Find where the given text appears and provide that cell's center as [X, Y] coordinate. 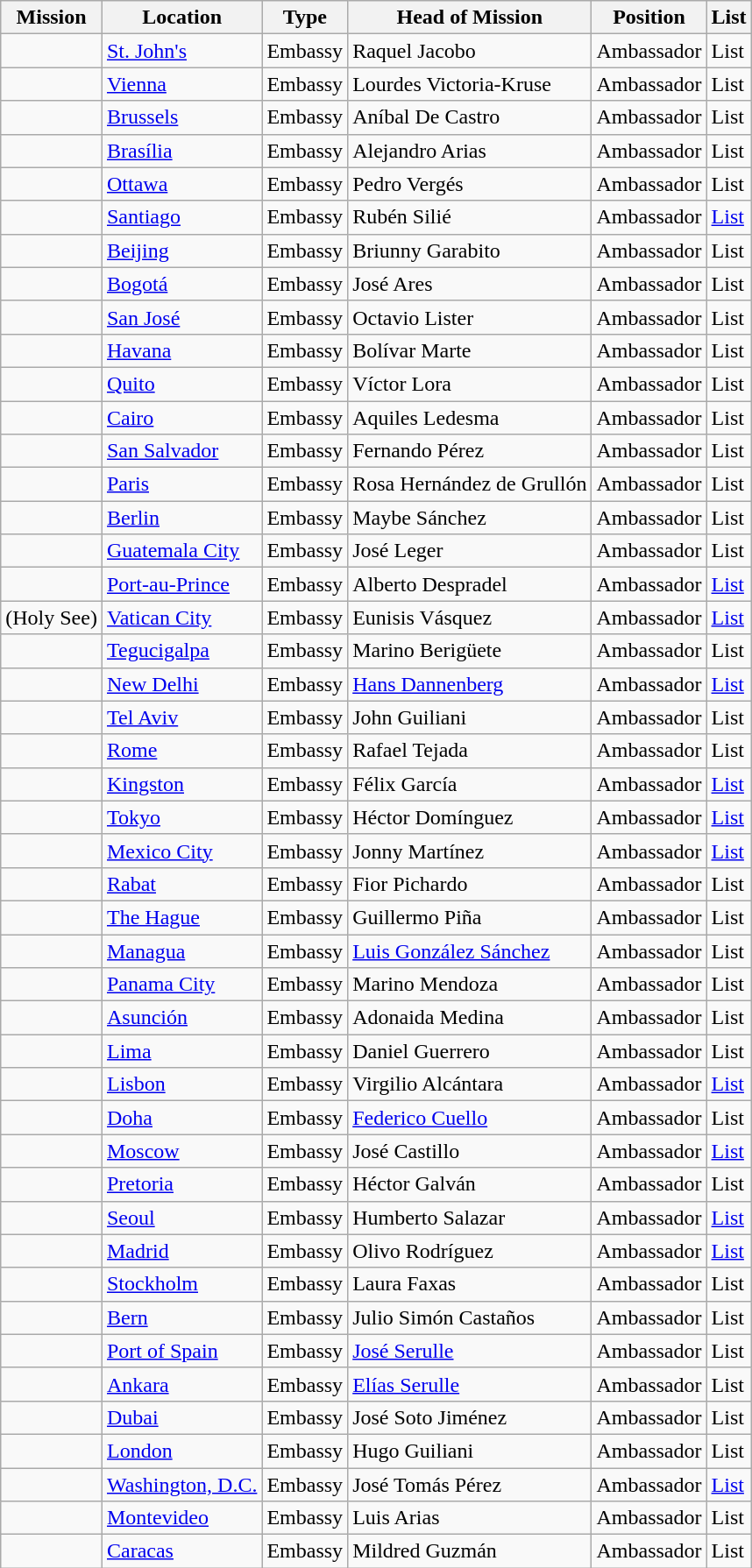
Quito [181, 384]
Jonny Martínez [470, 851]
Alejandro Arias [470, 151]
Seoul [181, 1218]
José Castillo [470, 1151]
Aquiles Ledesma [470, 418]
Beijing [181, 251]
Raquel Jacobo [470, 51]
Guillermo Piña [470, 917]
Lima [181, 1051]
Mission [52, 18]
Maybe Sánchez [470, 518]
Cairo [181, 418]
Location [181, 18]
Brussels [181, 117]
José Soto Jiménez [470, 1417]
Lisbon [181, 1084]
Hugo Guiliani [470, 1451]
Moscow [181, 1151]
Vatican City [181, 618]
Port-au-Prince [181, 584]
Félix García [470, 784]
Tegucigalpa [181, 651]
Ottawa [181, 184]
Briunny Garabito [470, 251]
Asunción [181, 1018]
St. John's [181, 51]
Tokyo [181, 817]
Kingston [181, 784]
Dubai [181, 1417]
Fior Pichardo [470, 884]
Bogotá [181, 284]
Vienna [181, 84]
Port of Spain [181, 1351]
Paris [181, 484]
Santiago [181, 217]
Bolívar Marte [470, 350]
(Holy See) [52, 618]
José Ares [470, 284]
Mildred Guzmán [470, 1551]
Julio Simón Castaños [470, 1317]
Rome [181, 751]
Federico Cuello [470, 1118]
José Tomás Pérez [470, 1485]
Adonaida Medina [470, 1018]
Doha [181, 1118]
Hans Dannenberg [470, 684]
Elías Serulle [470, 1384]
Brasília [181, 151]
Virgilio Alcántara [470, 1084]
Octavio Lister [470, 317]
Rubén Silié [470, 217]
The Hague [181, 917]
Aníbal De Castro [470, 117]
Marino Berigüete [470, 651]
Héctor Domínguez [470, 817]
Rosa Hernández de Grullón [470, 484]
Humberto Salazar [470, 1218]
Managua [181, 950]
Berlin [181, 518]
Type [305, 18]
Héctor Galván [470, 1184]
Head of Mission [470, 18]
Guatemala City [181, 551]
Fernando Pérez [470, 451]
Rabat [181, 884]
Montevideo [181, 1518]
San José [181, 317]
New Delhi [181, 684]
José Leger [470, 551]
Laura Faxas [470, 1284]
Eunisis Vásquez [470, 618]
Daniel Guerrero [470, 1051]
Tel Aviv [181, 717]
Pedro Vergés [470, 184]
Luis Arias [470, 1518]
London [181, 1451]
Marino Mendoza [470, 985]
Olivo Rodríguez [470, 1251]
Madrid [181, 1251]
Position [649, 18]
Mexico City [181, 851]
Ankara [181, 1384]
Rafael Tejada [470, 751]
Víctor Lora [470, 384]
José Serulle [470, 1351]
Luis González Sánchez [470, 950]
Lourdes Victoria-Kruse [470, 84]
Havana [181, 350]
John Guiliani [470, 717]
Caracas [181, 1551]
Pretoria [181, 1184]
Bern [181, 1317]
Washington, D.C. [181, 1485]
Panama City [181, 985]
Alberto Despradel [470, 584]
Stockholm [181, 1284]
San Salvador [181, 451]
